Scan for the cell matching the given text and deliver its (X, Y) coordinate at center. 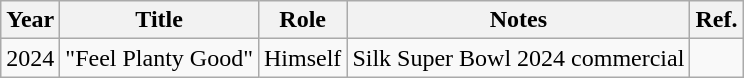
Ref. (716, 20)
Year (30, 20)
2024 (30, 58)
Notes (518, 20)
Title (160, 20)
Himself (302, 58)
Role (302, 20)
"Feel Planty Good" (160, 58)
Silk Super Bowl 2024 commercial (518, 58)
